For the text-containing cell, return its midpoint in (x, y) coordinate format. 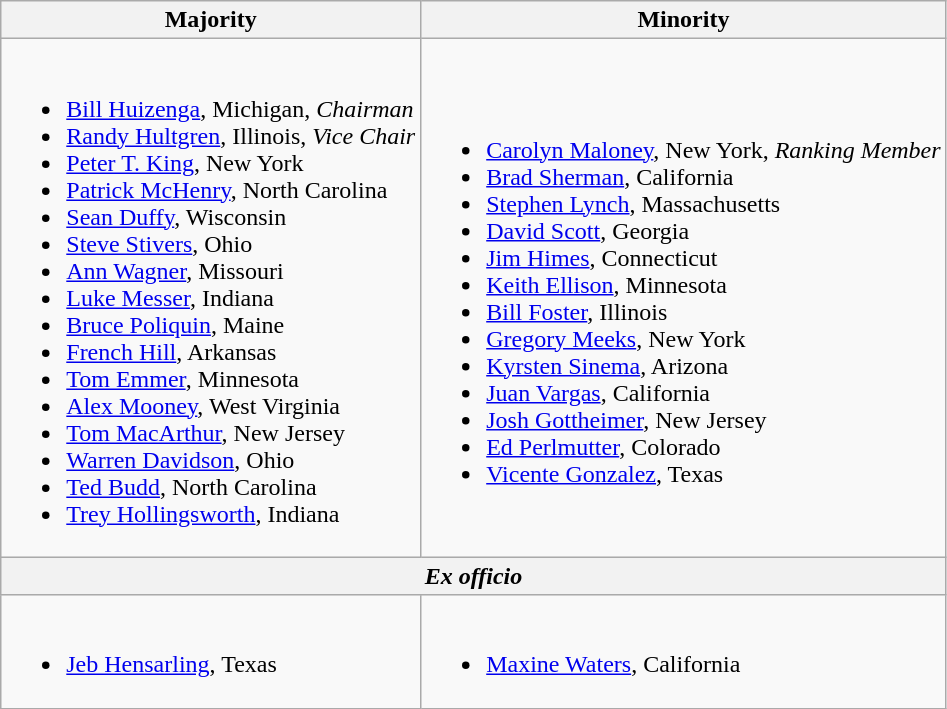
Ex officio (474, 576)
Jeb Hensarling, Texas (211, 652)
Maxine Waters, California (684, 652)
Minority (684, 20)
Majority (211, 20)
